Return [X, Y] of the center of cell containing provided text 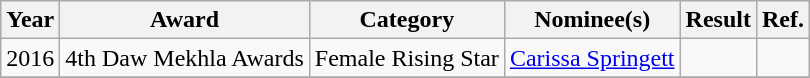
Female Rising Star [406, 58]
Year [30, 20]
Result [718, 20]
Category [406, 20]
4th Daw Mekhla Awards [184, 58]
Nominee(s) [592, 20]
Award [184, 20]
Ref. [782, 20]
2016 [30, 58]
Carissa Springett [592, 58]
